Search for the cell housing the specified text and yield its [X, Y] center coordinate. 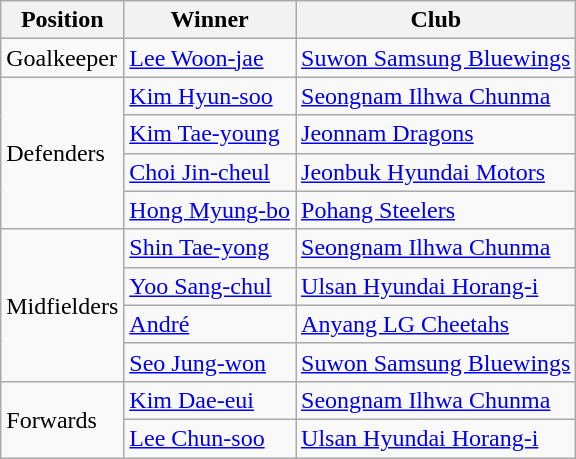
Midfielders [62, 305]
Jeonnam Dragons [436, 134]
Club [436, 20]
Hong Myung-bo [210, 210]
Yoo Sang-chul [210, 286]
Position [62, 20]
Winner [210, 20]
Seo Jung-won [210, 362]
Kim Dae-eui [210, 400]
Lee Woon-jae [210, 58]
Kim Hyun-soo [210, 96]
Choi Jin-cheul [210, 172]
Goalkeeper [62, 58]
Pohang Steelers [436, 210]
Shin Tae-yong [210, 248]
Kim Tae-young [210, 134]
André [210, 324]
Defenders [62, 153]
Lee Chun-soo [210, 438]
Jeonbuk Hyundai Motors [436, 172]
Anyang LG Cheetahs [436, 324]
Forwards [62, 419]
